Output the [x, y] coordinate of the center of the cell containing the given text.  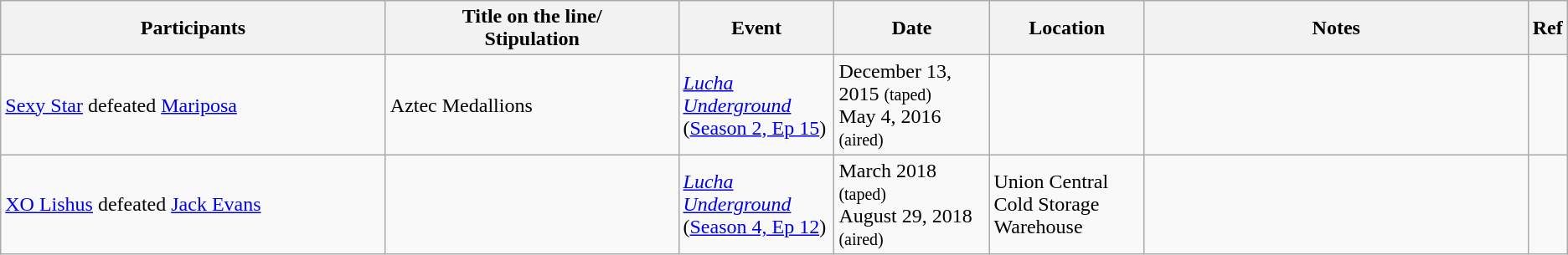
Sexy Star defeated Mariposa [193, 105]
Participants [193, 28]
Ref [1548, 28]
Location [1067, 28]
Event [756, 28]
Aztec Medallions [532, 105]
Lucha Underground(Season 2, Ep 15) [756, 105]
XO Lishus defeated Jack Evans [193, 204]
Date [911, 28]
Union Central Cold Storage Warehouse [1067, 204]
Title on the line/Stipulation [532, 28]
March 2018 (taped) August 29, 2018 (aired) [911, 204]
Lucha Underground(Season 4, Ep 12) [756, 204]
Notes [1336, 28]
December 13, 2015 (taped)May 4, 2016 (aired) [911, 105]
